Determine the [X, Y] coordinate at the center of the cell enclosing the given text.  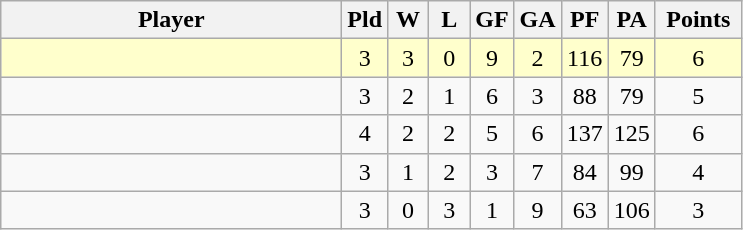
L [450, 20]
PA [632, 20]
99 [632, 172]
7 [538, 172]
Player [172, 20]
137 [584, 134]
63 [584, 210]
84 [584, 172]
106 [632, 210]
Points [698, 20]
125 [632, 134]
116 [584, 58]
PF [584, 20]
GA [538, 20]
W [408, 20]
88 [584, 96]
Pld [365, 20]
GF [492, 20]
